Find where the given text appears and provide that cell's center as [X, Y] coordinate. 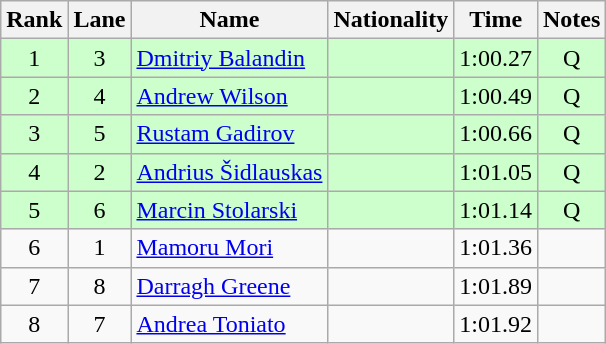
Dmitriy Balandin [230, 58]
Andrius Šidlauskas [230, 172]
1:01.36 [496, 248]
Rank [34, 20]
Nationality [391, 20]
1:01.14 [496, 210]
Lane [100, 20]
Notes [571, 20]
Time [496, 20]
Rustam Gadirov [230, 134]
Andrea Toniato [230, 324]
1:01.92 [496, 324]
Darragh Greene [230, 286]
1:00.27 [496, 58]
1:01.89 [496, 286]
1:00.49 [496, 96]
Mamoru Mori [230, 248]
1:01.05 [496, 172]
Marcin Stolarski [230, 210]
1:00.66 [496, 134]
Andrew Wilson [230, 96]
Name [230, 20]
